Provide the [X, Y] coordinate of the cell's center where the given text is located.  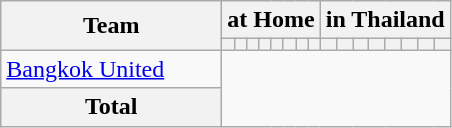
Bangkok United [112, 69]
Team [112, 26]
in Thailand [385, 20]
Total [112, 107]
at Home [271, 20]
